Determine the [x, y] coordinate at the center of the cell enclosing the given text.  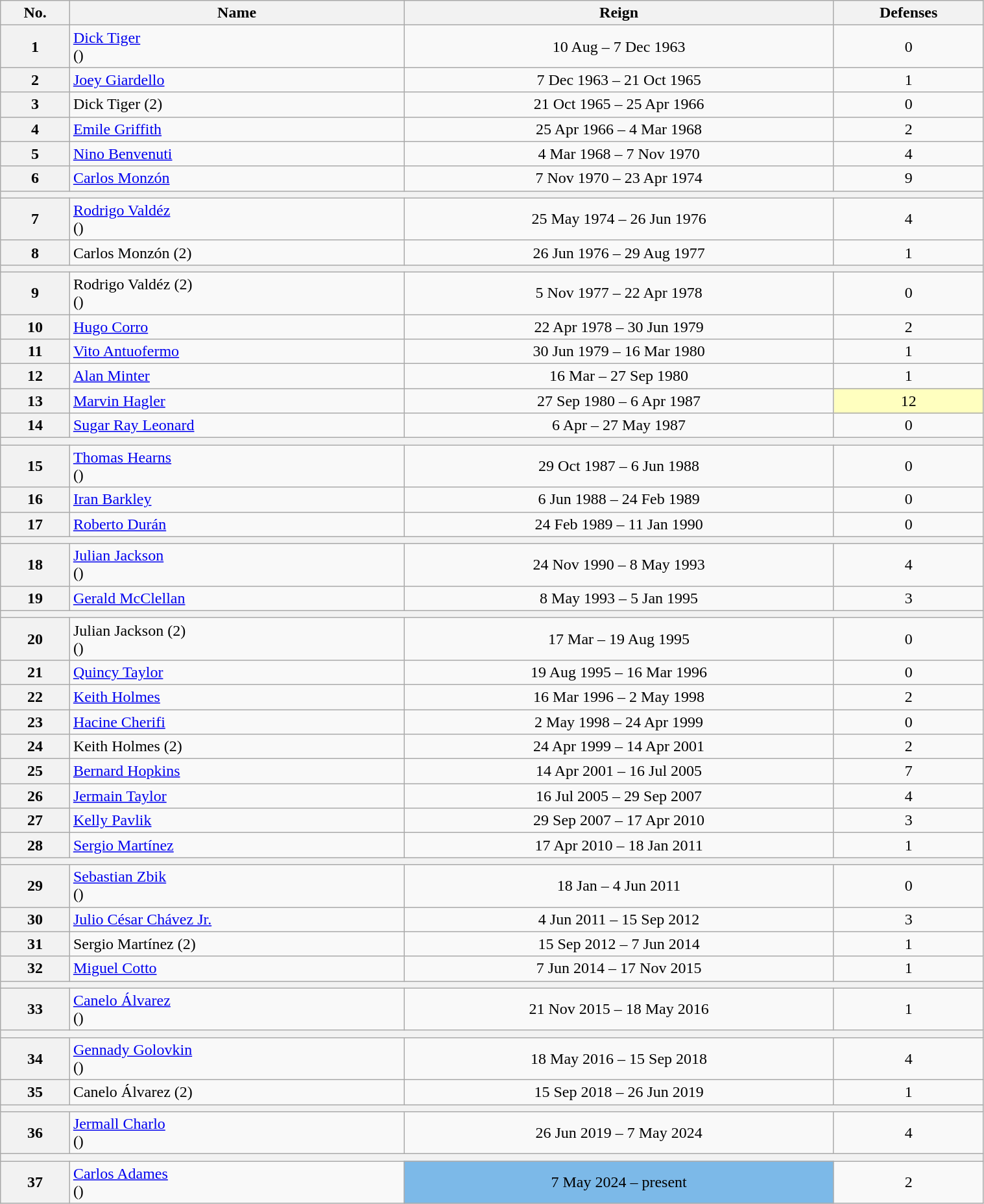
4 Jun 2011 – 15 Sep 2012 [619, 919]
24 Nov 1990 – 8 May 1993 [619, 564]
Canelo Álvarez (2) [236, 1092]
29 Sep 2007 – 17 Apr 2010 [619, 821]
Carlos Adames() [236, 1182]
7 Jun 2014 – 17 Nov 2015 [619, 969]
Sugar Ray Leonard [236, 426]
23 [35, 722]
Kelly Pavlik [236, 821]
36 [35, 1133]
17 Apr 2010 – 18 Jan 2011 [619, 845]
24 [35, 747]
Rodrigo Valdéz() [236, 219]
28 [35, 845]
Roberto Durán [236, 524]
18 [35, 564]
29 [35, 886]
Defenses [908, 13]
Thomas Hearns() [236, 466]
31 [35, 944]
17 [35, 524]
Quincy Taylor [236, 672]
Sergio Martínez (2) [236, 944]
Bernard Hopkins [236, 771]
14 [35, 426]
Gennady Golovkin() [236, 1059]
16 Jul 2005 – 29 Sep 2007 [619, 796]
6 Jun 1988 – 24 Feb 1989 [619, 500]
24 Feb 1989 – 11 Jan 1990 [619, 524]
Keith Holmes [236, 697]
Gerald McClellan [236, 598]
Hacine Cherifi [236, 722]
Canelo Álvarez() [236, 1009]
25 Apr 1966 – 4 Mar 1968 [619, 129]
13 [35, 401]
26 Jun 2019 – 7 May 2024 [619, 1133]
8 May 1993 – 5 Jan 1995 [619, 598]
Rodrigo Valdéz (2)() [236, 293]
18 May 2016 – 15 Sep 2018 [619, 1059]
7 May 2024 – present [619, 1182]
No. [35, 13]
Julian Jackson (2)() [236, 638]
25 May 1974 – 26 Jun 1976 [619, 219]
26 Jun 1976 – 29 Aug 1977 [619, 252]
21 Oct 1965 – 25 Apr 1966 [619, 104]
30 [35, 919]
Carlos Monzón (2) [236, 252]
16 Mar – 27 Sep 1980 [619, 376]
15 [35, 466]
29 Oct 1987 – 6 Jun 1988 [619, 466]
7 Nov 1970 – 23 Apr 1974 [619, 178]
Sebastian Zbik() [236, 886]
Keith Holmes (2) [236, 747]
15 Sep 2018 – 26 Jun 2019 [619, 1092]
19 Aug 1995 – 16 Mar 1996 [619, 672]
22 Apr 1978 – 30 Jun 1979 [619, 326]
Joey Giardello [236, 80]
Hugo Corro [236, 326]
Dick Tiger (2) [236, 104]
25 [35, 771]
21 Nov 2015 – 18 May 2016 [619, 1009]
Carlos Monzón [236, 178]
33 [35, 1009]
26 [35, 796]
Julio César Chávez Jr. [236, 919]
5 Nov 1977 – 22 Apr 1978 [619, 293]
10 [35, 326]
Vito Antuofermo [236, 352]
5 [35, 154]
Reign [619, 13]
24 Apr 1999 – 14 Apr 2001 [619, 747]
Name [236, 13]
Jermain Taylor [236, 796]
Emile Griffith [236, 129]
34 [35, 1059]
10 Aug – 7 Dec 1963 [619, 47]
18 Jan – 4 Jun 2011 [619, 886]
Julian Jackson() [236, 564]
Dick Tiger() [236, 47]
6 [35, 178]
Marvin Hagler [236, 401]
8 [35, 252]
20 [35, 638]
22 [35, 697]
21 [35, 672]
Sergio Martínez [236, 845]
Nino Benvenuti [236, 154]
27 Sep 1980 – 6 Apr 1987 [619, 401]
17 Mar – 19 Aug 1995 [619, 638]
37 [35, 1182]
32 [35, 969]
14 Apr 2001 – 16 Jul 2005 [619, 771]
19 [35, 598]
35 [35, 1092]
15 Sep 2012 – 7 Jun 2014 [619, 944]
11 [35, 352]
4 Mar 1968 – 7 Nov 1970 [619, 154]
16 Mar 1996 – 2 May 1998 [619, 697]
30 Jun 1979 – 16 Mar 1980 [619, 352]
2 May 1998 – 24 Apr 1999 [619, 722]
Jermall Charlo() [236, 1133]
Miguel Cotto [236, 969]
16 [35, 500]
7 Dec 1963 – 21 Oct 1965 [619, 80]
6 Apr – 27 May 1987 [619, 426]
27 [35, 821]
Iran Barkley [236, 500]
Alan Minter [236, 376]
